Return [X, Y] of the center of cell containing provided text 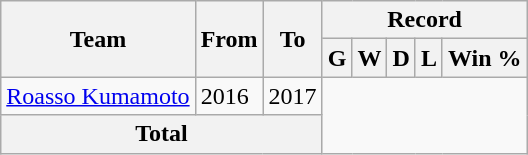
Record [424, 20]
Win % [484, 58]
2017 [292, 96]
From [229, 39]
To [292, 39]
Roasso Kumamoto [98, 96]
Total [162, 134]
G [337, 58]
W [370, 58]
L [428, 58]
D [401, 58]
2016 [229, 96]
Team [98, 39]
